Locate the cell with the specified text and output its [x, y] center coordinate. 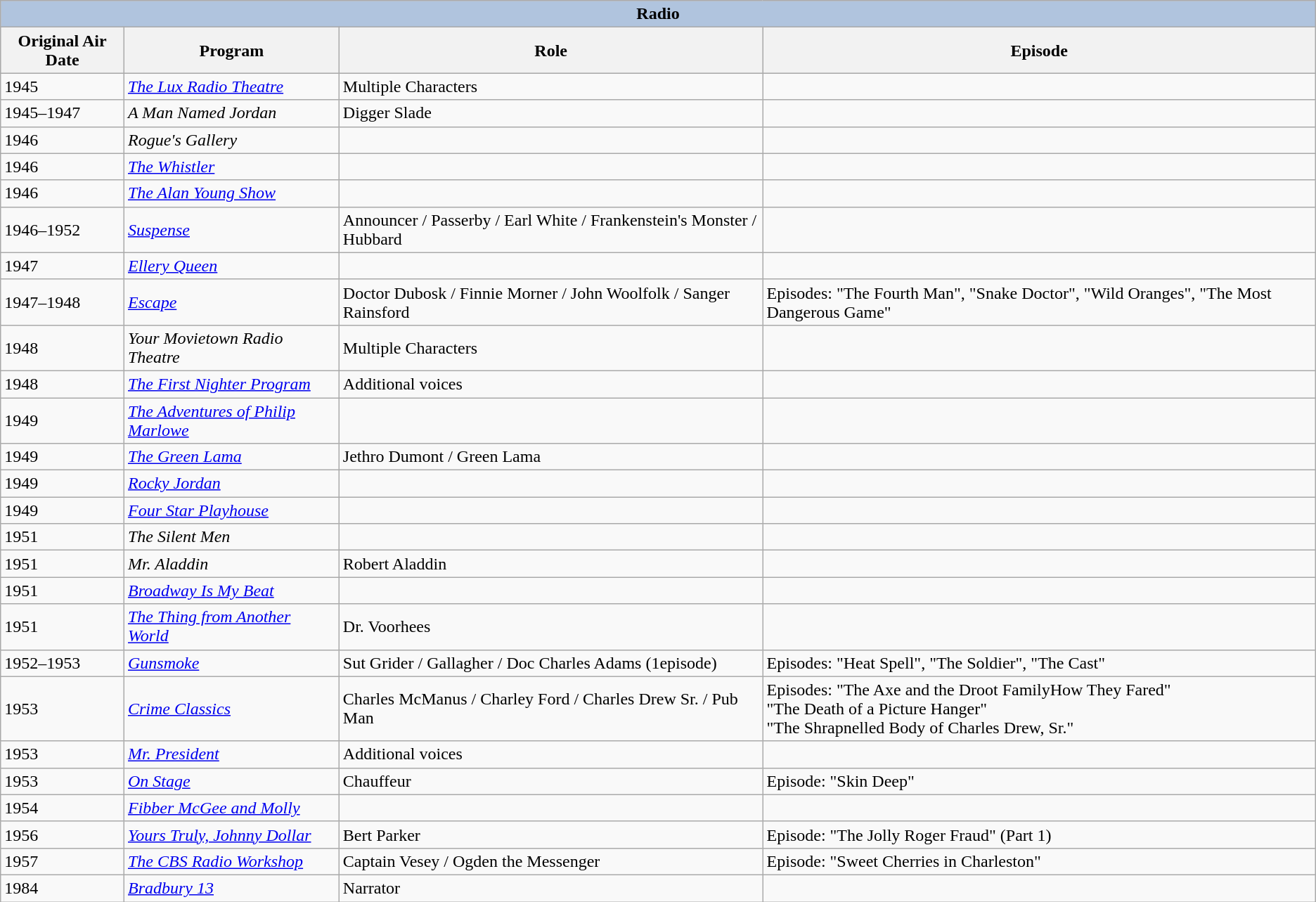
Escape [231, 302]
Radio [658, 14]
The Thing from Another World [231, 627]
1945 [63, 86]
Episode: "Skin Deep" [1039, 781]
Episodes: "Heat Spell", "The Soldier", "The Cast" [1039, 663]
Charles McManus / Charley Ford / Charles Drew Sr. / Pub Man [551, 709]
1957 [63, 861]
1984 [63, 888]
The Whistler [231, 167]
Rocky Jordan [231, 484]
Role [551, 51]
1954 [63, 808]
Suspense [231, 229]
Doctor Dubosk / Finnie Morner / John Woolfolk / Sanger Rainsford [551, 302]
Bradbury 13 [231, 888]
Crime Classics [231, 709]
Program [231, 51]
Episodes: "The Fourth Man", "Snake Doctor", "Wild Oranges", "The Most Dangerous Game" [1039, 302]
Gunsmoke [231, 663]
Rogue's Gallery [231, 140]
Narrator [551, 888]
Robert Aladdin [551, 564]
1947–1948 [63, 302]
1947 [63, 266]
Four Star Playhouse [231, 510]
The First Nighter Program [231, 384]
Sut Grider / Gallagher / Doc Charles Adams (1episode) [551, 663]
Episodes: "The Axe and the Droot FamilyHow They Fared""The Death of a Picture Hanger""The Shrapnelled Body of Charles Drew, Sr." [1039, 709]
Your Movietown Radio Theatre [231, 347]
Mr. President [231, 754]
The Adventures of Philip Marlowe [231, 420]
Yours Truly, Johnny Dollar [231, 835]
Episode [1039, 51]
1956 [63, 835]
On Stage [231, 781]
Ellery Queen [231, 266]
Dr. Voorhees [551, 627]
Digger Slade [551, 113]
Episode: "The Jolly Roger Fraud" (Part 1) [1039, 835]
The Alan Young Show [231, 193]
Broadway Is My Beat [231, 591]
1945–1947 [63, 113]
Jethro Dumont / Green Lama [551, 457]
Original Air Date [63, 51]
Chauffeur [551, 781]
The CBS Radio Workshop [231, 861]
The Green Lama [231, 457]
The Lux Radio Theatre [231, 86]
A Man Named Jordan [231, 113]
Announcer / Passerby / Earl White / Frankenstein's Monster / Hubbard [551, 229]
Fibber McGee and Molly [231, 808]
Captain Vesey / Ogden the Messenger [551, 861]
Bert Parker [551, 835]
The Silent Men [231, 537]
1946–1952 [63, 229]
1952–1953 [63, 663]
Mr. Aladdin [231, 564]
Episode: "Sweet Cherries in Charleston" [1039, 861]
